From the cell containing the given text, extract its center point as [X, Y] coordinate. 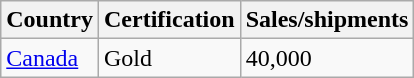
Country [50, 20]
Certification [169, 20]
Gold [169, 58]
40,000 [327, 58]
Canada [50, 58]
Sales/shipments [327, 20]
